Find where the given text appears and provide that cell's center as [x, y] coordinate. 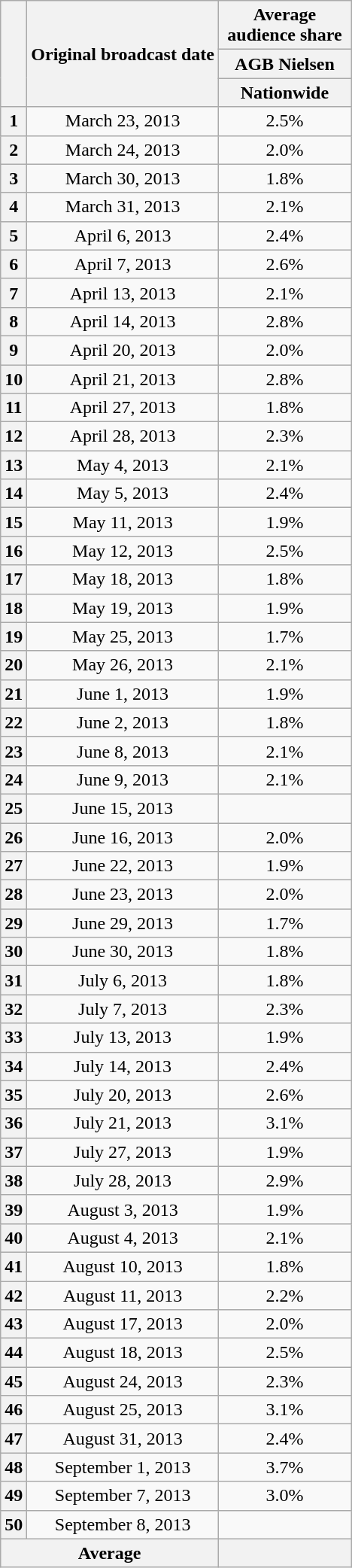
3 [14, 178]
37 [14, 1152]
16 [14, 551]
20 [14, 665]
Nationwide [284, 93]
April 6, 2013 [123, 236]
45 [14, 1381]
August 31, 2013 [123, 1439]
June 30, 2013 [123, 952]
June 29, 2013 [123, 923]
July 13, 2013 [123, 1038]
June 23, 2013 [123, 895]
August 18, 2013 [123, 1353]
September 8, 2013 [123, 1524]
August 24, 2013 [123, 1381]
April 27, 2013 [123, 408]
26 [14, 837]
31 [14, 980]
38 [14, 1181]
4 [14, 207]
Average [110, 1553]
September 1, 2013 [123, 1467]
50 [14, 1524]
44 [14, 1353]
12 [14, 436]
8 [14, 321]
April 13, 2013 [123, 293]
April 14, 2013 [123, 321]
40 [14, 1238]
2.9% [284, 1181]
29 [14, 923]
July 21, 2013 [123, 1123]
August 10, 2013 [123, 1266]
September 7, 2013 [123, 1496]
August 25, 2013 [123, 1410]
33 [14, 1038]
21 [14, 694]
August 17, 2013 [123, 1324]
June 15, 2013 [123, 808]
June 2, 2013 [123, 722]
July 14, 2013 [123, 1066]
May 26, 2013 [123, 665]
April 21, 2013 [123, 378]
14 [14, 494]
July 7, 2013 [123, 1009]
March 30, 2013 [123, 178]
9 [14, 350]
April 7, 2013 [123, 264]
22 [14, 722]
36 [14, 1123]
23 [14, 751]
46 [14, 1410]
25 [14, 808]
Original broadcast date [123, 54]
April 28, 2013 [123, 436]
May 11, 2013 [123, 522]
28 [14, 895]
July 28, 2013 [123, 1181]
27 [14, 866]
July 6, 2013 [123, 980]
47 [14, 1439]
August 11, 2013 [123, 1295]
AGB Nielsen [284, 64]
1 [14, 121]
June 22, 2013 [123, 866]
15 [14, 522]
10 [14, 378]
6 [14, 264]
39 [14, 1209]
2 [14, 150]
42 [14, 1295]
11 [14, 408]
7 [14, 293]
34 [14, 1066]
May 25, 2013 [123, 637]
May 4, 2013 [123, 465]
May 12, 2013 [123, 551]
April 20, 2013 [123, 350]
July 27, 2013 [123, 1152]
June 8, 2013 [123, 751]
24 [14, 779]
March 31, 2013 [123, 207]
May 18, 2013 [123, 579]
June 1, 2013 [123, 694]
August 4, 2013 [123, 1238]
41 [14, 1266]
17 [14, 579]
35 [14, 1095]
5 [14, 236]
13 [14, 465]
Average audience share [284, 26]
30 [14, 952]
May 19, 2013 [123, 608]
July 20, 2013 [123, 1095]
32 [14, 1009]
June 16, 2013 [123, 837]
19 [14, 637]
3.0% [284, 1496]
18 [14, 608]
March 23, 2013 [123, 121]
2.2% [284, 1295]
June 9, 2013 [123, 779]
March 24, 2013 [123, 150]
49 [14, 1496]
August 3, 2013 [123, 1209]
3.7% [284, 1467]
48 [14, 1467]
May 5, 2013 [123, 494]
43 [14, 1324]
